Scan for the cell matching the given text and deliver its [X, Y] coordinate at center. 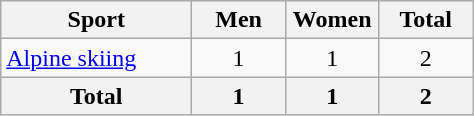
Women [332, 20]
Sport [96, 20]
Men [239, 20]
Alpine skiing [96, 58]
